Return (x, y) of the center of cell containing provided text 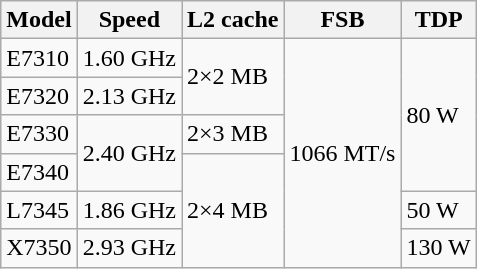
FSB (342, 20)
Model (39, 20)
2.40 GHz (129, 153)
1.60 GHz (129, 58)
2.93 GHz (129, 248)
E7340 (39, 172)
2×2 MB (233, 77)
E7310 (39, 58)
2.13 GHz (129, 96)
50 W (438, 210)
1066 MT/s (342, 153)
L7345 (39, 210)
2×4 MB (233, 210)
L2 cache (233, 20)
X7350 (39, 248)
TDP (438, 20)
1.86 GHz (129, 210)
E7330 (39, 134)
130 W (438, 248)
80 W (438, 115)
2×3 MB (233, 134)
Speed (129, 20)
E7320 (39, 96)
